For the text-containing cell, return its midpoint in [X, Y] coordinate format. 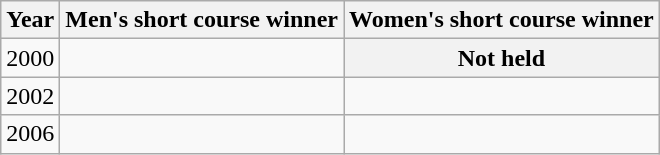
2006 [30, 134]
Not held [502, 58]
Year [30, 20]
2002 [30, 96]
Women's short course winner [502, 20]
2000 [30, 58]
Men's short course winner [202, 20]
